Return the (x, y) coordinate for the center point of the cell that contains the specified text.  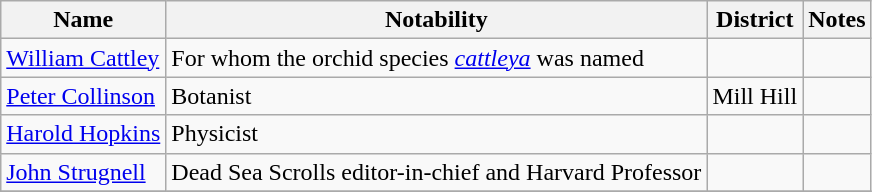
Physicist (436, 134)
Notability (436, 20)
Name (84, 20)
Notes (837, 20)
District (755, 20)
For whom the orchid species cattleya was named (436, 58)
Botanist (436, 96)
John Strugnell (84, 172)
Mill Hill (755, 96)
Dead Sea Scrolls editor-in-chief and Harvard Professor (436, 172)
Peter Collinson (84, 96)
Harold Hopkins (84, 134)
William Cattley (84, 58)
